Pinpoint the cell where the given text exists, returning its [X, Y] midpoint coordinate. 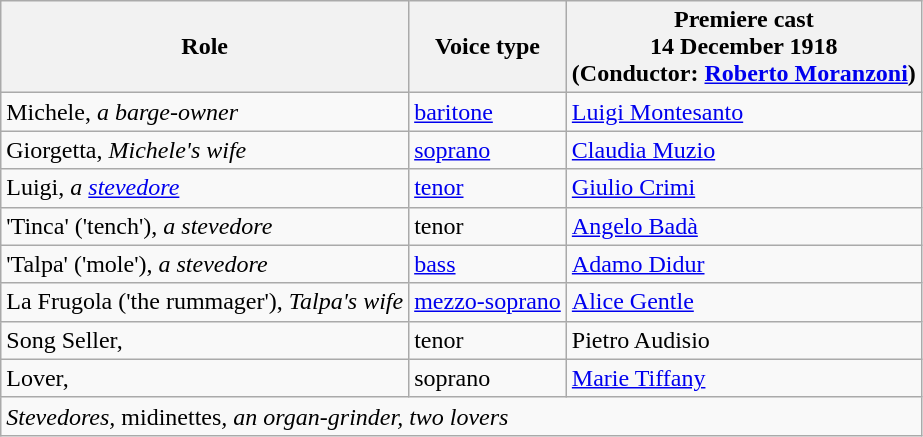
Giulio Crimi [744, 188]
Luigi Montesanto [744, 112]
Role [205, 47]
Voice type [488, 47]
Stevedores, midinettes, an organ-grinder, two lovers [462, 416]
Michele, a barge-owner [205, 112]
baritone [488, 112]
La Frugola ('the rummager'), Talpa's wife [205, 302]
'Talpa' ('mole'), a stevedore [205, 264]
Claudia Muzio [744, 150]
Luigi, a stevedore [205, 188]
mezzo-soprano [488, 302]
Pietro Audisio [744, 340]
Alice Gentle [744, 302]
Lover, [205, 378]
Premiere cast14 December 1918(Conductor: Roberto Moranzoni) [744, 47]
Adamo Didur [744, 264]
Song Seller, [205, 340]
Marie Tiffany [744, 378]
Angelo Badà [744, 226]
Giorgetta, Michele's wife [205, 150]
bass [488, 264]
'Tinca' ('tench'), a stevedore [205, 226]
